From the cell containing the given text, extract its center point as (x, y) coordinate. 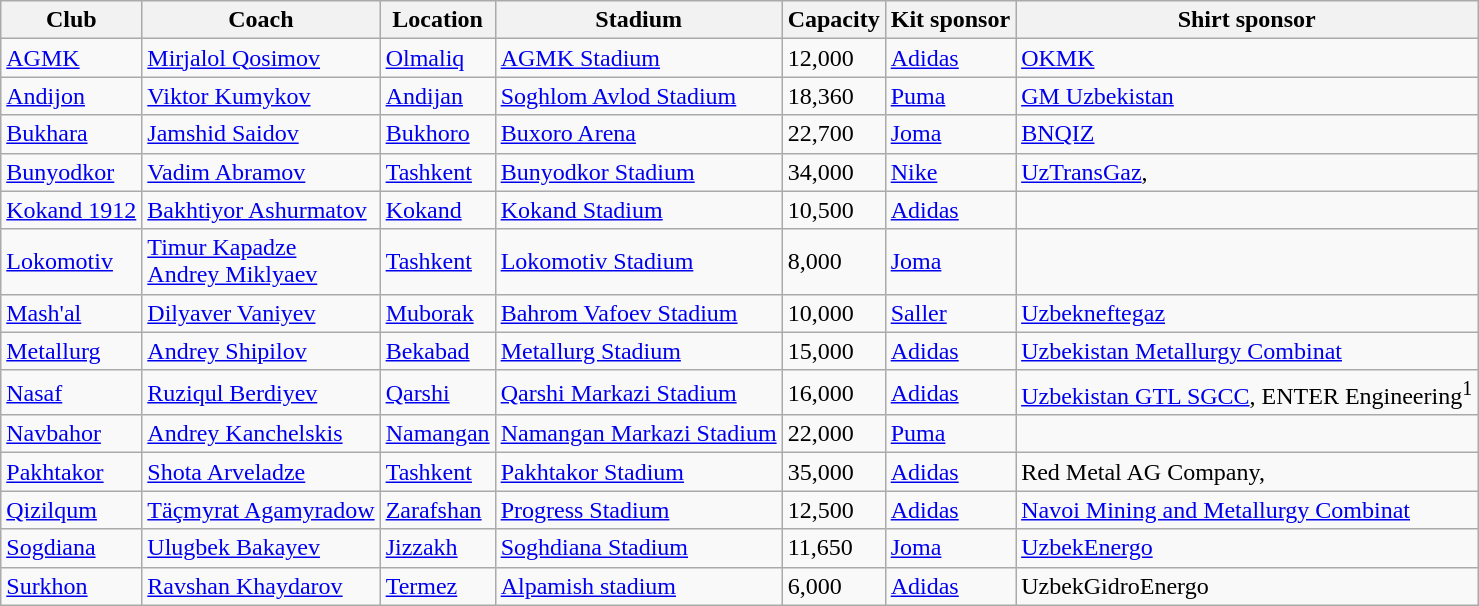
34,000 (834, 172)
Mirjalol Qosimov (261, 58)
16,000 (834, 392)
Andijan (438, 96)
Bekabad (438, 351)
Shirt sponsor (1247, 20)
Kokand Stadium (638, 210)
Capacity (834, 20)
Kokand (438, 210)
Alpamish stadium (638, 586)
Qarshi Markazi Stadium (638, 392)
Namangan (438, 434)
Buxoro Arena (638, 134)
GM Uzbekistan (1247, 96)
Location (438, 20)
Andrey Kanchelskis (261, 434)
Lokomotiv Stadium (638, 262)
Zarafshan (438, 510)
Dilyaver Vaniyev (261, 313)
22,700 (834, 134)
Progress Stadium (638, 510)
Kokand 1912 (72, 210)
Metallurg Stadium (638, 351)
UzbekEnergo (1247, 548)
12,500 (834, 510)
Navoi Mining and Metallurgy Combinat (1247, 510)
Navbahor (72, 434)
Olmaliq (438, 58)
UzbekGidroEnergo (1247, 586)
Andijon (72, 96)
Stadium (638, 20)
Sogdiana (72, 548)
Namangan Markazi Stadium (638, 434)
BNQIZ (1247, 134)
Uzbekneftegaz (1247, 313)
10,500 (834, 210)
15,000 (834, 351)
Pakhtakor (72, 472)
12,000 (834, 58)
Ruziqul Berdiyev (261, 392)
Ulugbek Bakayev (261, 548)
Mash'al (72, 313)
Soghdiana Stadium (638, 548)
Nasaf (72, 392)
35,000 (834, 472)
10,000 (834, 313)
Termez (438, 586)
8,000 (834, 262)
Qizilqum (72, 510)
Coach (261, 20)
Bunyodkor (72, 172)
Bunyodkor Stadium (638, 172)
6,000 (834, 586)
Timur Kapadze Andrey Miklyaev (261, 262)
OKMK (1247, 58)
Lokomotiv (72, 262)
AGMK Stadium (638, 58)
Red Metal AG Company, (1247, 472)
Bukhara (72, 134)
Jamshid Saidov (261, 134)
Nike (950, 172)
Pakhtakor Stadium (638, 472)
Täçmyrat Agamyradow (261, 510)
18,360 (834, 96)
Saller (950, 313)
Club (72, 20)
Metallurg (72, 351)
AGMK (72, 58)
11,650 (834, 548)
Jizzakh (438, 548)
Andrey Shipilov (261, 351)
Bukhoro (438, 134)
Qarshi (438, 392)
Surkhon (72, 586)
Uzbekistan Metallurgy Combinat (1247, 351)
Soghlom Avlod Stadium (638, 96)
22,000 (834, 434)
Shota Arveladze (261, 472)
Muborak (438, 313)
UzTransGaz, (1247, 172)
Ravshan Khaydarov (261, 586)
Kit sponsor (950, 20)
Viktor Kumykov (261, 96)
Bahrom Vafoev Stadium (638, 313)
Bakhtiyor Ashurmatov (261, 210)
Vadim Abramov (261, 172)
Uzbekistan GTL SGCC, ENTER Engineering1 (1247, 392)
